Determine the [X, Y] coordinate at the center of the cell enclosing the given text.  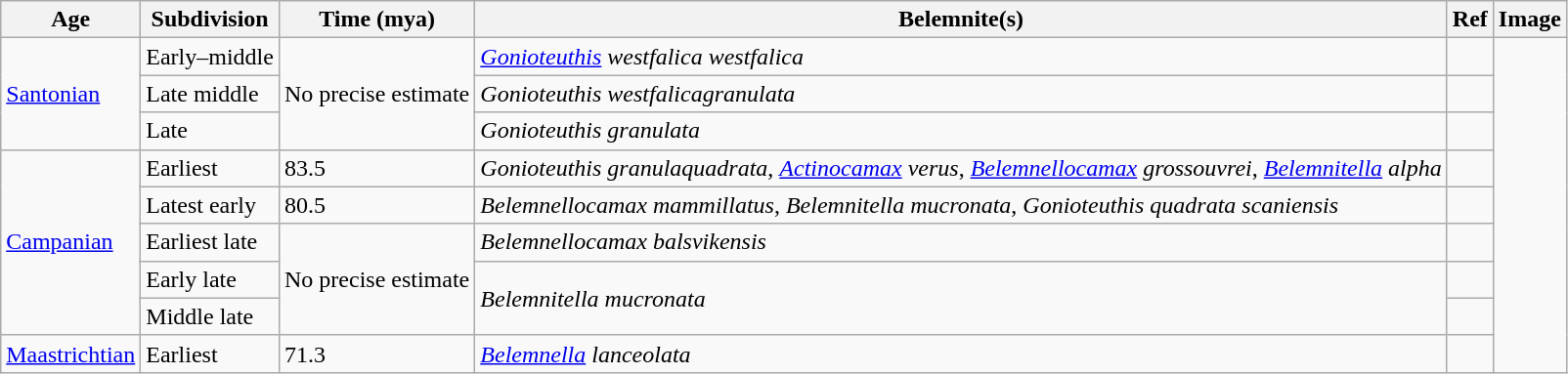
Belemnellocamax balsvikensis [961, 242]
Ref [1470, 20]
Early late [210, 279]
Subdivision [210, 20]
Age [70, 20]
Latest early [210, 205]
Earliest late [210, 242]
Belemnite(s) [961, 20]
Maastrichtian [70, 353]
Gonioteuthis granulata [961, 131]
Middle late [210, 316]
Belemnellocamax mammillatus, Belemnitella mucronata, Gonioteuthis quadrata scaniensis [961, 205]
83.5 [376, 168]
Gonioteuthis westfalica westfalica [961, 57]
Image [1529, 20]
Late middle [210, 94]
Time (mya) [376, 20]
Early–middle [210, 57]
71.3 [376, 353]
Gonioteuthis granulaquadrata, Actinocamax verus, Belemnellocamax grossouvrei, Belemnitella alpha [961, 168]
Santonian [70, 94]
Campanian [70, 242]
80.5 [376, 205]
Gonioteuthis westfalicagranulata [961, 94]
Belemnitella mucronata [961, 298]
Belemnella lanceolata [961, 353]
Late [210, 131]
